Scan for the cell matching the given text and deliver its (x, y) coordinate at center. 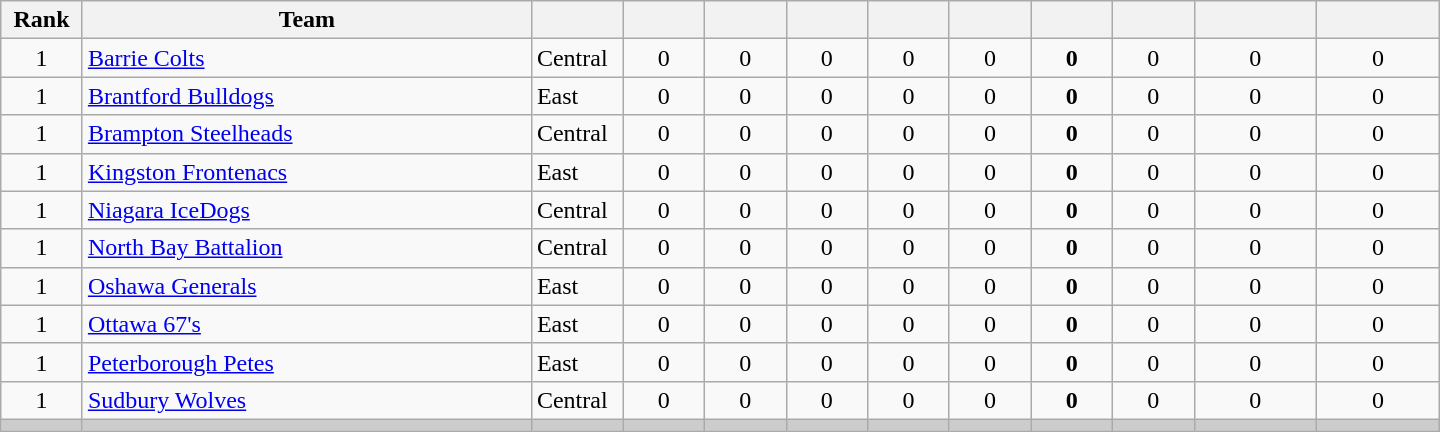
North Bay Battalion (306, 248)
Sudbury Wolves (306, 400)
Kingston Frontenacs (306, 172)
Oshawa Generals (306, 286)
Peterborough Petes (306, 362)
Barrie Colts (306, 58)
Team (306, 20)
Ottawa 67's (306, 324)
Rank (42, 20)
Brantford Bulldogs (306, 96)
Niagara IceDogs (306, 210)
Brampton Steelheads (306, 134)
